Return [x, y] of the center of cell containing provided text 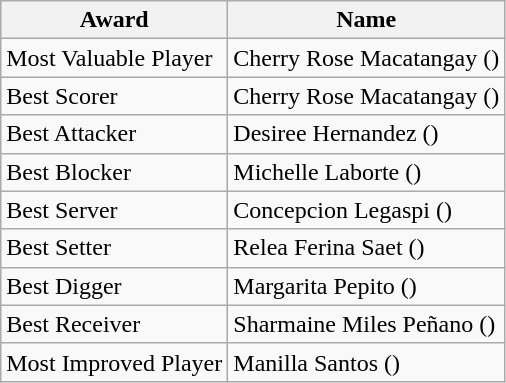
Sharmaine Miles Peñano () [366, 324]
Name [366, 20]
Best Setter [114, 248]
Margarita Pepito () [366, 286]
Best Digger [114, 286]
Best Blocker [114, 172]
Manilla Santos () [366, 362]
Best Scorer [114, 96]
Best Attacker [114, 134]
Michelle Laborte () [366, 172]
Most Valuable Player [114, 58]
Relea Ferina Saet () [366, 248]
Desiree Hernandez () [366, 134]
Concepcion Legaspi () [366, 210]
Best Receiver [114, 324]
Most Improved Player [114, 362]
Best Server [114, 210]
Award [114, 20]
